For the text-containing cell, return its midpoint in (X, Y) coordinate format. 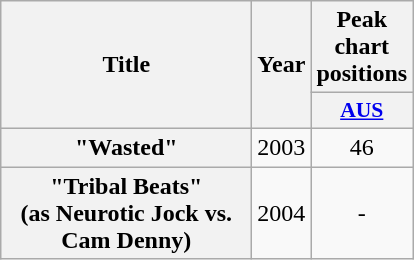
"Tribal Beats" (as Neurotic Jock vs. Cam Denny) (126, 212)
AUS (362, 111)
2003 (282, 147)
Peak chart positions (362, 47)
Title (126, 65)
Year (282, 65)
- (362, 212)
2004 (282, 212)
46 (362, 147)
"Wasted" (126, 147)
